Locate the cell with the specified text and output its (x, y) center coordinate. 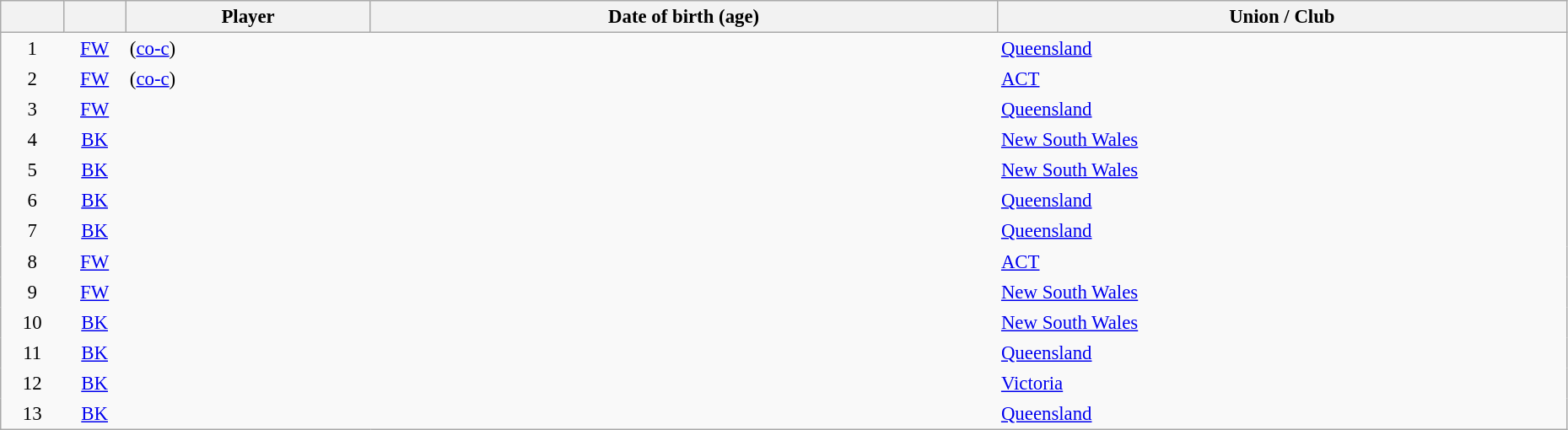
3 (32, 109)
7 (32, 231)
10 (32, 322)
9 (32, 292)
Union / Club (1282, 17)
Player (248, 17)
2 (32, 78)
11 (32, 352)
13 (32, 413)
6 (32, 201)
4 (32, 140)
12 (32, 383)
Date of birth (age) (684, 17)
Victoria (1282, 383)
8 (32, 261)
5 (32, 170)
1 (32, 49)
